Detect which cell encompasses the target text, then output its (X, Y) center coordinate. 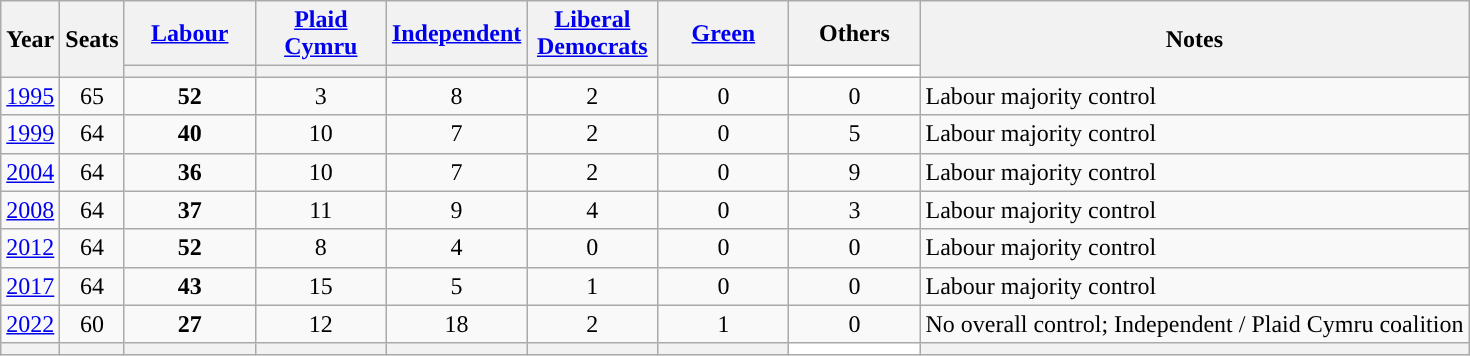
Plaid Cymru (320, 34)
No overall control; Independent / Plaid Cymru coalition (1194, 324)
Liberal Democrats (592, 34)
12 (320, 324)
60 (92, 324)
2022 (30, 324)
Labour (190, 34)
11 (320, 210)
65 (92, 96)
43 (190, 286)
36 (190, 172)
Seats (92, 39)
18 (456, 324)
1995 (30, 96)
Independent (456, 34)
27 (190, 324)
Notes (1194, 39)
2017 (30, 286)
37 (190, 210)
Others (854, 34)
40 (190, 134)
2008 (30, 210)
Year (30, 39)
Green (724, 34)
2004 (30, 172)
1999 (30, 134)
15 (320, 286)
2012 (30, 248)
